Find where the given text appears and provide that cell's center as (X, Y) coordinate. 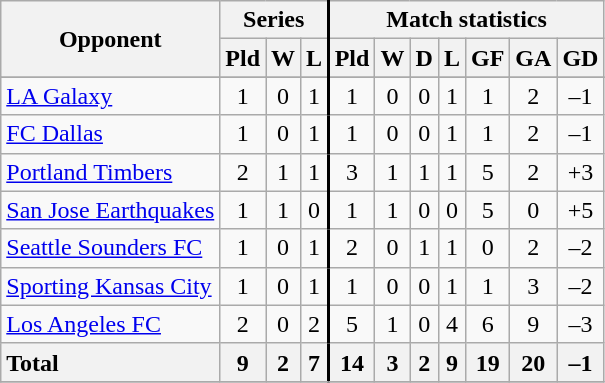
FC Dallas (110, 134)
LA Galaxy (110, 96)
GD (580, 58)
Portland Timbers (110, 172)
Seattle Sounders FC (110, 248)
Total (110, 362)
–3 (580, 324)
20 (534, 362)
+3 (580, 172)
+5 (580, 210)
7 (315, 362)
Series (274, 20)
Opponent (110, 39)
GF (487, 58)
D (424, 58)
4 (452, 324)
GA (534, 58)
Los Angeles FC (110, 324)
Sporting Kansas City (110, 286)
Match statistics (466, 20)
14 (351, 362)
19 (487, 362)
San Jose Earthquakes (110, 210)
6 (487, 324)
